Identify which cell holds the provided text, then report its (X, Y) central coordinate. 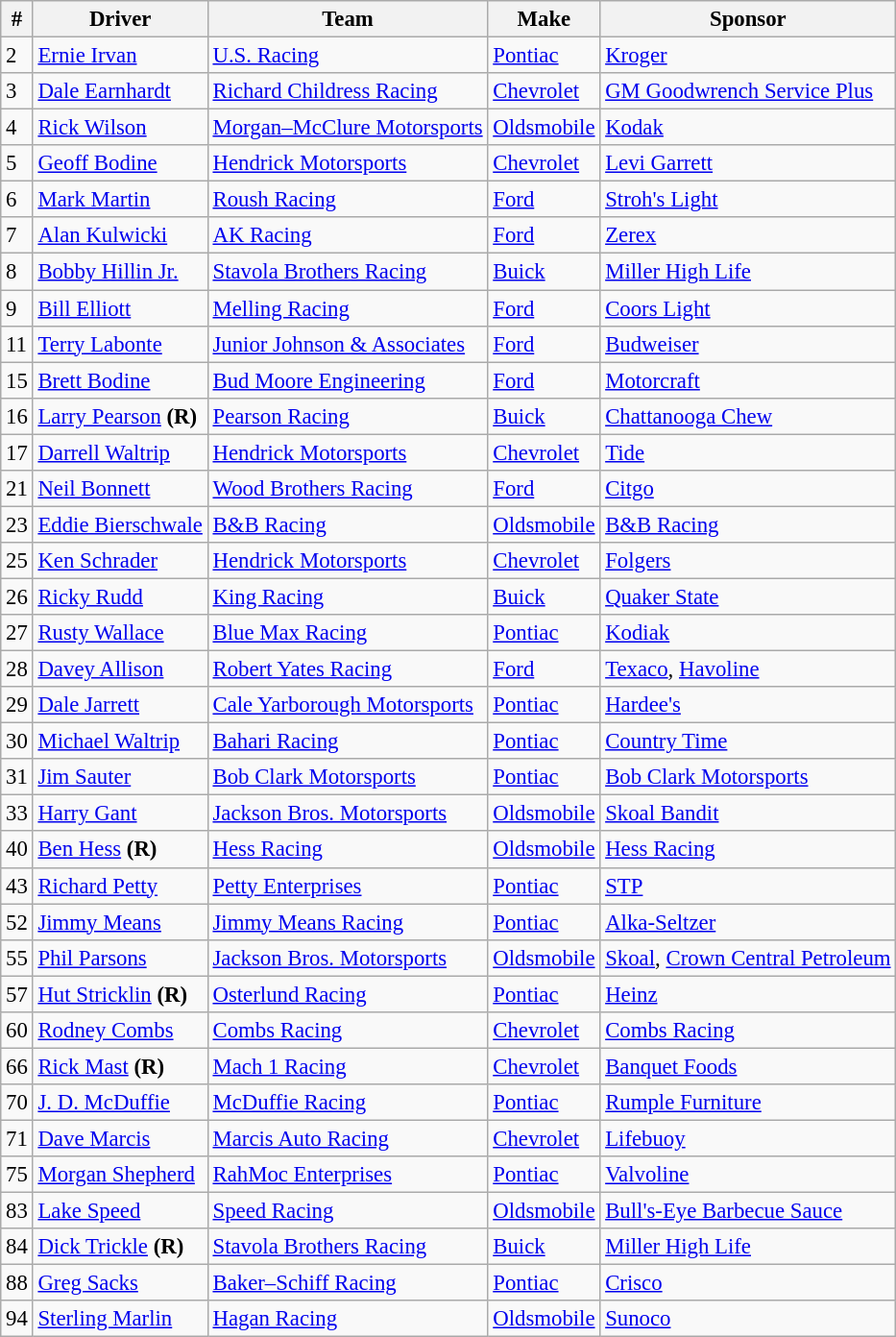
71 (17, 1138)
Hut Stricklin (R) (120, 994)
Ben Hess (R) (120, 850)
Ernie Irvan (120, 56)
Motorcraft (748, 380)
Hardee's (748, 705)
Morgan Shepherd (120, 1175)
Tide (748, 452)
Country Time (748, 741)
Roush Racing (348, 200)
GM Goodwrench Service Plus (748, 91)
Bahari Racing (348, 741)
Alan Kulwicki (120, 235)
33 (17, 814)
Cale Yarborough Motorsports (348, 705)
Dave Marcis (120, 1138)
28 (17, 669)
Baker–Schiff Racing (348, 1283)
Jimmy Means Racing (348, 922)
30 (17, 741)
6 (17, 200)
43 (17, 886)
Coors Light (748, 308)
26 (17, 596)
Osterlund Racing (348, 994)
Heinz (748, 994)
83 (17, 1211)
27 (17, 633)
Lifebuoy (748, 1138)
Sponsor (748, 19)
STP (748, 886)
Dale Earnhardt (120, 91)
84 (17, 1247)
Lake Speed (120, 1211)
Crisco (748, 1283)
AK Racing (348, 235)
Texaco, Havoline (748, 669)
Rusty Wallace (120, 633)
Stroh's Light (748, 200)
Eddie Bierschwale (120, 524)
Ken Schrader (120, 561)
Kodiak (748, 633)
60 (17, 1031)
40 (17, 850)
Morgan–McClure Motorsports (348, 128)
Speed Racing (348, 1211)
Junior Johnson & Associates (348, 344)
Petty Enterprises (348, 886)
Dick Trickle (R) (120, 1247)
Dale Jarrett (120, 705)
31 (17, 777)
Hagan Racing (348, 1319)
Skoal, Crown Central Petroleum (748, 958)
Harry Gant (120, 814)
Ricky Rudd (120, 596)
2 (17, 56)
5 (17, 163)
9 (17, 308)
Bud Moore Engineering (348, 380)
4 (17, 128)
17 (17, 452)
Sunoco (748, 1319)
Terry Labonte (120, 344)
Brett Bodine (120, 380)
Larry Pearson (R) (120, 416)
Rodney Combs (120, 1031)
Phil Parsons (120, 958)
Wood Brothers Racing (348, 489)
Sterling Marlin (120, 1319)
King Racing (348, 596)
Michael Waltrip (120, 741)
Rick Mast (R) (120, 1066)
Rick Wilson (120, 128)
57 (17, 994)
Davey Allison (120, 669)
Team (348, 19)
Chattanooga Chew (748, 416)
Citgo (748, 489)
55 (17, 958)
Mark Martin (120, 200)
J. D. McDuffie (120, 1103)
Neil Bonnett (120, 489)
15 (17, 380)
Pearson Racing (348, 416)
Marcis Auto Racing (348, 1138)
Budweiser (748, 344)
94 (17, 1319)
Jim Sauter (120, 777)
Driver (120, 19)
Skoal Bandit (748, 814)
52 (17, 922)
Quaker State (748, 596)
Kodak (748, 128)
29 (17, 705)
Alka-Seltzer (748, 922)
88 (17, 1283)
Rumple Furniture (748, 1103)
75 (17, 1175)
25 (17, 561)
U.S. Racing (348, 56)
8 (17, 272)
Darrell Waltrip (120, 452)
23 (17, 524)
66 (17, 1066)
Richard Petty (120, 886)
3 (17, 91)
RahMoc Enterprises (348, 1175)
Banquet Foods (748, 1066)
# (17, 19)
Kroger (748, 56)
Robert Yates Racing (348, 669)
Bull's-Eye Barbecue Sauce (748, 1211)
Blue Max Racing (348, 633)
Valvoline (748, 1175)
Richard Childress Racing (348, 91)
Jimmy Means (120, 922)
11 (17, 344)
Bobby Hillin Jr. (120, 272)
21 (17, 489)
Bill Elliott (120, 308)
7 (17, 235)
Folgers (748, 561)
Levi Garrett (748, 163)
Melling Racing (348, 308)
Make (544, 19)
McDuffie Racing (348, 1103)
Mach 1 Racing (348, 1066)
Greg Sacks (120, 1283)
Geoff Bodine (120, 163)
16 (17, 416)
Zerex (748, 235)
70 (17, 1103)
